Pinpoint the cell where the given text exists, returning its [X, Y] midpoint coordinate. 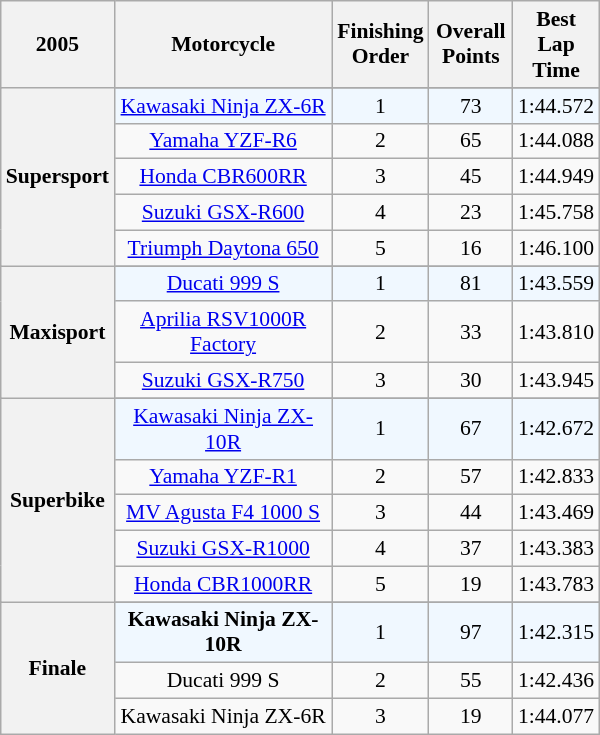
1:44.077 [556, 717]
Finale [58, 668]
Yamaha YZF-R6 [223, 141]
1:44.949 [556, 177]
Supersport [58, 177]
57 [471, 477]
MV Agusta F4 1000 S [223, 513]
33 [471, 332]
1:43.945 [556, 381]
Superbike [58, 500]
Aprilia RSV1000R Factory [223, 332]
1:45.758 [556, 213]
81 [471, 284]
Finishing Order [380, 44]
Triumph Daytona 650 [223, 248]
1:42.436 [556, 681]
1:43.783 [556, 584]
1:42.833 [556, 477]
Yamaha YZF-R1 [223, 477]
Best Lap Time [556, 44]
44 [471, 513]
37 [471, 549]
1:43.469 [556, 513]
1:43.559 [556, 284]
Motorcycle [223, 44]
Suzuki GSX-R750 [223, 381]
1:42.672 [556, 428]
1:42.315 [556, 632]
97 [471, 632]
Honda CBR600RR [223, 177]
Suzuki GSX-R600 [223, 213]
65 [471, 141]
1:43.383 [556, 549]
2005 [58, 44]
67 [471, 428]
23 [471, 213]
16 [471, 248]
73 [471, 106]
1:44.572 [556, 106]
30 [471, 381]
Honda CBR1000RR [223, 584]
1:43.810 [556, 332]
1:46.100 [556, 248]
Maxisport [58, 332]
Overall Points [471, 44]
1:44.088 [556, 141]
55 [471, 681]
45 [471, 177]
Suzuki GSX-R1000 [223, 549]
